Scan for the cell matching the given text and deliver its [X, Y] coordinate at center. 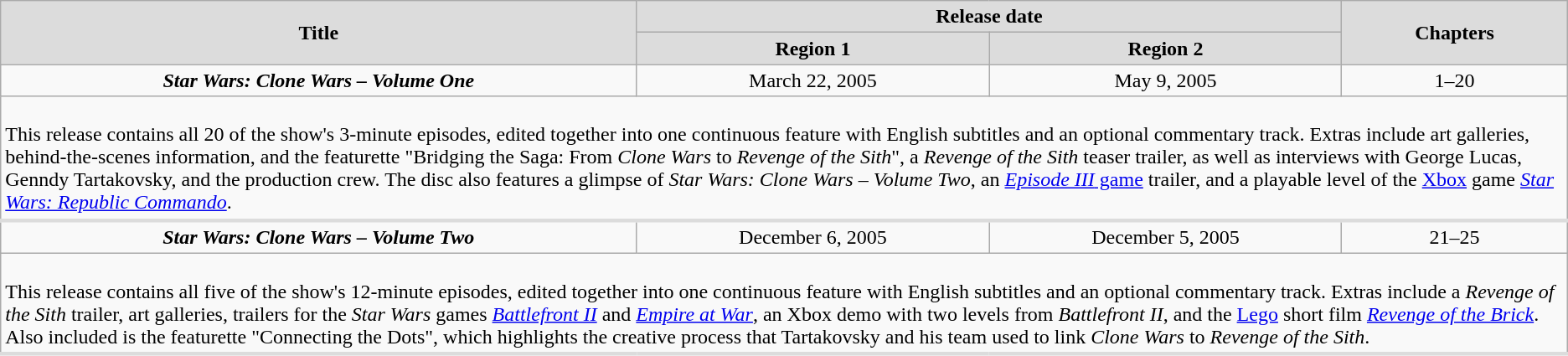
May 9, 2005 [1166, 80]
Star Wars: Clone Wars – Volume One [318, 80]
Region 2 [1166, 49]
December 6, 2005 [812, 236]
1–20 [1454, 80]
December 5, 2005 [1166, 236]
Chapters [1454, 33]
Region 1 [812, 49]
March 22, 2005 [812, 80]
21–25 [1454, 236]
Release date [989, 17]
Star Wars: Clone Wars – Volume Two [318, 236]
Title [318, 33]
